From the cell containing the given text, extract its center point as (x, y) coordinate. 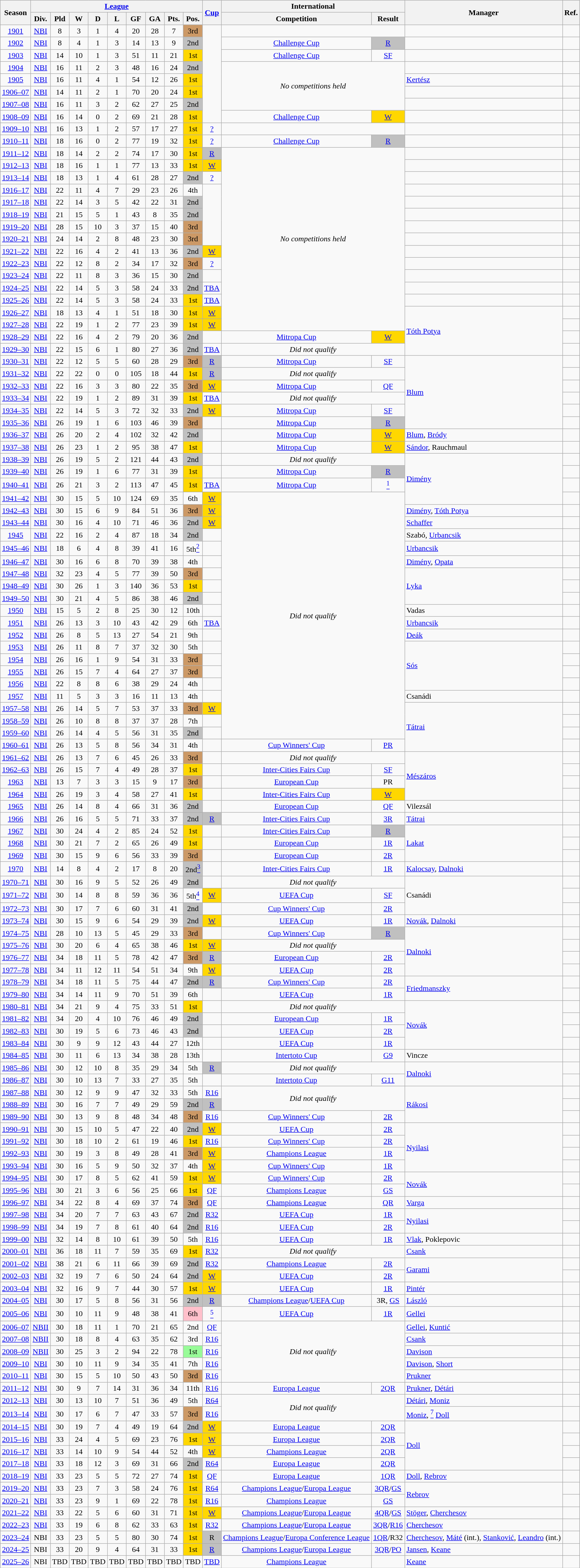
1998–99 (15, 1227)
1972–73 (15, 909)
Champions League/Europa Conference League (296, 1537)
3QR/R16 (388, 1525)
Result (388, 19)
2014–15 (15, 1427)
1905 (15, 80)
Doll, Rebrov (483, 1476)
Pos. (193, 19)
3QR/GS (388, 1488)
1922–23 (15, 263)
1980–81 (15, 1007)
Schaffer (483, 523)
1902 (15, 43)
2009–10 (15, 1364)
13th (193, 1056)
1933–34 (15, 398)
Sós (483, 666)
Cup (212, 13)
1954 (15, 659)
Keane (483, 1562)
2025–26 (15, 1562)
Jansen, Keane (483, 1550)
124 (136, 498)
1993–94 (15, 1166)
12th (193, 1043)
2006–07 (15, 1327)
1QR (388, 1476)
Season (15, 13)
GA (155, 19)
Davison, Short (483, 1364)
5th4 (193, 896)
2001–02 (15, 1264)
Dimény, Opata (483, 562)
Stöger, Cherchesov (483, 1513)
4QR/GS (388, 1513)
2013–14 (15, 1414)
2003–04 (15, 1288)
102 (136, 435)
2017–18 (15, 1464)
Rebrov (483, 1494)
1950 (15, 611)
Vincze (483, 1056)
Pts. (174, 19)
Manager (483, 13)
GF (136, 19)
1991–92 (15, 1141)
1943–44 (15, 523)
Kalocsay, Dalnoki (483, 869)
L (117, 19)
Dimény, Tóth Potya (483, 511)
QR (388, 1203)
Blum, Bródy (483, 435)
1948–49 (15, 586)
Davison (483, 1351)
1957–58 (15, 708)
1974–75 (15, 933)
Prukner (483, 1376)
1916–17 (15, 190)
Blum (483, 392)
121 (136, 459)
1907–08 (15, 104)
1917–18 (15, 202)
2004–05 (15, 1300)
Varga (483, 1203)
95 (136, 447)
1976–77 (15, 958)
1992–93 (15, 1154)
11th (193, 1388)
10th (193, 611)
2021–22 (15, 1513)
1981–82 (15, 1019)
Novák, Dalnoki (483, 921)
Dimény (483, 479)
1925–26 (15, 300)
1960–61 (15, 745)
1947–48 (15, 574)
2015–16 (15, 1439)
2000–01 (15, 1251)
Vlak, Poklepovic (483, 1239)
1945 (15, 535)
1952 (15, 635)
1970 (15, 869)
D (98, 19)
1997–98 (15, 1215)
1909–10 (15, 129)
1983–84 (15, 1043)
Competition (296, 19)
Moniz, 7 Doll (483, 1414)
1903 (15, 55)
1929–30 (15, 349)
2012–13 (15, 1400)
Pintér (483, 1288)
3R, GS (388, 1300)
5th2 (193, 548)
1959–60 (15, 733)
1978–79 (15, 982)
1996–97 (15, 1203)
Lakat (483, 843)
Rákosi (483, 1104)
1986–87 (15, 1080)
Szabó, Urbancsik (483, 535)
Sándor, Rauchmaul (483, 447)
140 (136, 586)
1965 (15, 807)
1QR/R32 (388, 1537)
International (313, 6)
1966 (15, 819)
Détári, Moniz (483, 1400)
2020–21 (15, 1500)
113 (136, 485)
1977–78 (15, 970)
1999–00 (15, 1239)
3R (388, 819)
Ref. (571, 13)
1970–71 (15, 882)
1941–42 (15, 498)
73 (136, 1031)
1924–25 (15, 288)
1934–35 (15, 410)
1989–90 (15, 1117)
1926–27 (15, 312)
1957 (15, 696)
1910–11 (15, 141)
1936–37 (15, 435)
105 (136, 374)
1945–46 (15, 548)
1904 (15, 68)
1942–43 (15, 511)
1951 (15, 623)
1961–62 (15, 758)
1930–31 (15, 362)
Pld (60, 19)
Vadas (483, 611)
1939–40 (15, 472)
Garami (483, 1270)
Gellei, Kuntić (483, 1327)
1982–83 (15, 1031)
1938–39 (15, 459)
1911–12 (15, 153)
1940–41 (15, 485)
1912–13 (15, 166)
Mészáros (483, 776)
1901 (15, 31)
85 (136, 831)
1995–96 (15, 1190)
League (117, 6)
1913–14 (15, 178)
1949–50 (15, 598)
Cherchesov, Máté (int.), Stanković, Leandro (int.) (483, 1537)
86 (136, 598)
1956 (15, 684)
89 (136, 398)
G9 (388, 1056)
94 (136, 1351)
1919–20 (15, 227)
2005–06 (15, 1314)
Kertész (483, 80)
1985–86 (15, 1068)
1921–22 (15, 251)
1955 (15, 672)
1984–85 (15, 1056)
1990–91 (15, 1129)
2011–12 (15, 1388)
Gellei (483, 1314)
1918–19 (15, 215)
1935–36 (15, 423)
1946–47 (15, 562)
Lyka (483, 586)
1962–63 (15, 770)
László (483, 1300)
1964 (15, 794)
1920–21 (15, 239)
1953 (15, 647)
2010–11 (15, 1376)
1931–32 (15, 374)
79 (136, 337)
Friedmanszky (483, 988)
84 (136, 511)
67 (174, 1215)
1987–88 (15, 1092)
2008–09 (15, 1351)
2022–23 (15, 1525)
Champions League/UEFA Cup (296, 1300)
Prukner, Détári (483, 1388)
1967 (15, 831)
1975–76 (15, 945)
1994–95 (15, 1178)
3QR/PO (388, 1550)
Deák (483, 635)
1908–09 (15, 116)
1963 (15, 782)
1928–29 (15, 337)
2019–20 (15, 1488)
1979–80 (15, 994)
Doll (483, 1445)
Cherchesov (483, 1525)
G11 (388, 1080)
1923–24 (15, 276)
Tóth Potya (483, 331)
1988–89 (15, 1104)
Vilezsál (483, 807)
2nd3 (193, 869)
87 (136, 535)
2018–19 (15, 1476)
1973–74 (15, 921)
1958–59 (15, 721)
2024–25 (15, 1550)
2007–08 (15, 1339)
1968 (15, 843)
1969 (15, 855)
1906–07 (15, 92)
2002–03 (15, 1276)
2023–24 (15, 1537)
1937–38 (15, 447)
Div. (41, 19)
1971–72 (15, 896)
2016–17 (15, 1452)
1932–33 (15, 386)
103 (136, 423)
1927–28 (15, 325)
